Find where the given text appears and provide that cell's center as (X, Y) coordinate. 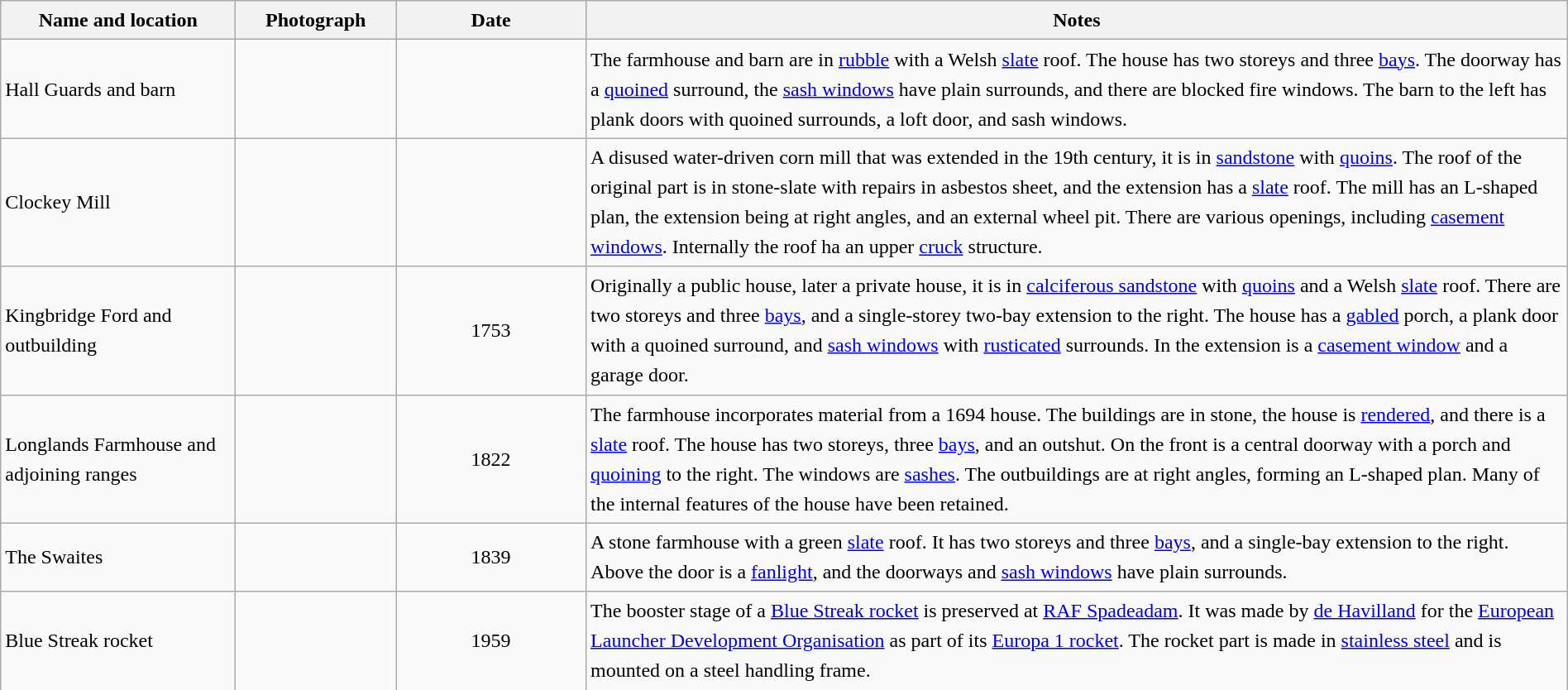
Date (491, 20)
Photograph (316, 20)
Hall Guards and barn (118, 89)
Name and location (118, 20)
Notes (1077, 20)
Clockey Mill (118, 202)
1753 (491, 331)
Longlands Farmhouse and adjoining ranges (118, 458)
1959 (491, 640)
Kingbridge Ford and outbuilding (118, 331)
Blue Streak rocket (118, 640)
The Swaites (118, 558)
1822 (491, 458)
1839 (491, 558)
